Return [X, Y] of the center of cell containing provided text 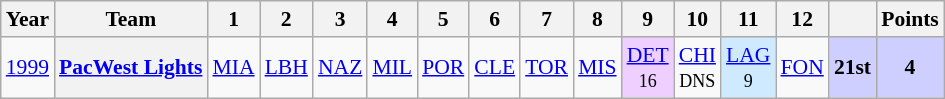
Team [130, 19]
6 [494, 19]
NAZ [340, 68]
2 [286, 19]
POR [443, 68]
11 [748, 19]
CHIDNS [698, 68]
3 [340, 19]
DET16 [648, 68]
8 [598, 19]
7 [546, 19]
9 [648, 19]
10 [698, 19]
PacWest Lights [130, 68]
21st [852, 68]
FON [802, 68]
1999 [28, 68]
LAG9 [748, 68]
MIL [392, 68]
Points [910, 19]
TOR [546, 68]
CLE [494, 68]
Year [28, 19]
12 [802, 19]
5 [443, 19]
1 [233, 19]
LBH [286, 68]
MIA [233, 68]
MIS [598, 68]
